Return the [x, y] coordinate for the center point of the cell that contains the specified text.  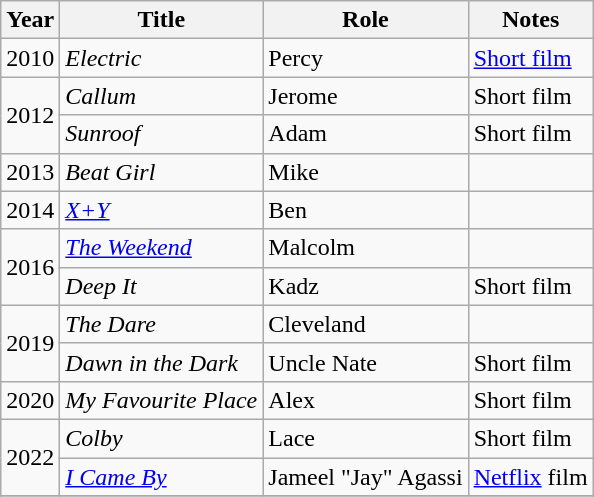
Electric [162, 58]
Adam [366, 134]
Kadz [366, 286]
2014 [30, 210]
Jerome [366, 96]
Alex [366, 400]
2020 [30, 400]
The Dare [162, 324]
Callum [162, 96]
Beat Girl [162, 172]
2010 [30, 58]
Colby [162, 438]
My Favourite Place [162, 400]
Title [162, 20]
Netflix film [530, 477]
The Weekend [162, 248]
2022 [30, 457]
Year [30, 20]
2019 [30, 343]
Cleveland [366, 324]
Uncle Nate [366, 362]
Dawn in the Dark [162, 362]
Deep It [162, 286]
Lace [366, 438]
I Came By [162, 477]
Malcolm [366, 248]
Ben [366, 210]
Notes [530, 20]
2013 [30, 172]
2016 [30, 267]
Mike [366, 172]
X+Y [162, 210]
Sunroof [162, 134]
2012 [30, 115]
Jameel "Jay" Agassi [366, 477]
Percy [366, 58]
Role [366, 20]
